From the cell containing the given text, extract its center point as (X, Y) coordinate. 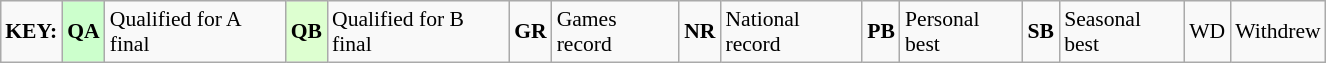
Games record (616, 32)
SB (1042, 32)
PB (881, 32)
KEY: (31, 32)
National record (791, 32)
Qualified for B final (418, 32)
GR (530, 32)
Withdrew (1278, 32)
QA (84, 32)
WD (1207, 32)
Personal best (962, 32)
Seasonal best (1122, 32)
QB (306, 32)
Qualified for A final (196, 32)
NR (700, 32)
